Capture the cell that displays the provided text and extract its (x, y) central coordinate. 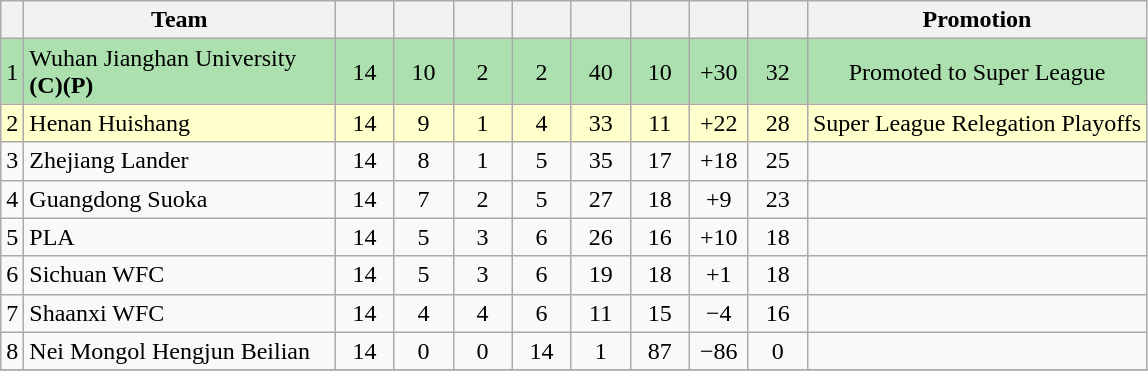
+30 (718, 72)
87 (660, 351)
Guangdong Suoka (180, 199)
32 (778, 72)
35 (600, 161)
Shaanxi WFC (180, 313)
+18 (718, 161)
19 (600, 275)
33 (600, 123)
26 (600, 237)
Zhejiang Lander (180, 161)
+22 (718, 123)
Super League Relegation Playoffs (976, 123)
Sichuan WFC (180, 275)
Promotion (976, 20)
−4 (718, 313)
PLA (180, 237)
Nei Mongol Hengjun Beilian (180, 351)
−86 (718, 351)
40 (600, 72)
Team (180, 20)
25 (778, 161)
23 (778, 199)
17 (660, 161)
+10 (718, 237)
15 (660, 313)
9 (424, 123)
Promoted to Super League (976, 72)
+1 (718, 275)
Wuhan Jianghan University (C)(P) (180, 72)
28 (778, 123)
+9 (718, 199)
Henan Huishang (180, 123)
27 (600, 199)
